Return [x, y] of the center of cell containing provided text 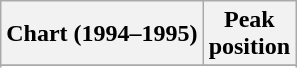
Peakposition [249, 34]
Chart (1994–1995) [102, 34]
